Find where the given text appears and provide that cell's center as [x, y] coordinate. 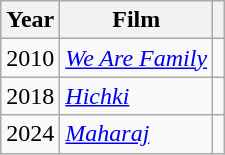
2024 [30, 134]
Year [30, 20]
2010 [30, 58]
Film [136, 20]
We Are Family [136, 58]
2018 [30, 96]
Maharaj [136, 134]
Hichki [136, 96]
